Detect which cell encompasses the target text, then output its [x, y] center coordinate. 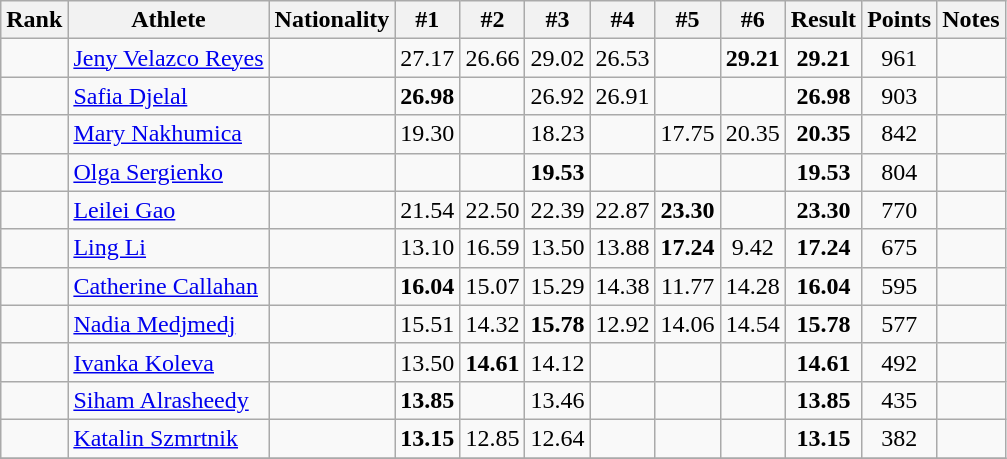
22.87 [622, 210]
26.53 [622, 58]
14.32 [492, 324]
842 [900, 134]
961 [900, 58]
15.51 [428, 324]
#1 [428, 20]
577 [900, 324]
17.75 [688, 134]
#4 [622, 20]
11.77 [688, 286]
14.06 [688, 324]
492 [900, 362]
14.38 [622, 286]
Catherine Callahan [168, 286]
Safia Djelal [168, 96]
770 [900, 210]
Nadia Medjmedj [168, 324]
14.54 [752, 324]
14.12 [558, 362]
21.54 [428, 210]
804 [900, 172]
#5 [688, 20]
26.92 [558, 96]
27.17 [428, 58]
903 [900, 96]
382 [900, 438]
Ivanka Koleva [168, 362]
15.07 [492, 286]
12.85 [492, 438]
675 [900, 248]
19.30 [428, 134]
Notes [971, 20]
Siham Alrasheedy [168, 400]
22.50 [492, 210]
26.91 [622, 96]
13.88 [622, 248]
Mary Nakhumica [168, 134]
#6 [752, 20]
13.10 [428, 248]
29.02 [558, 58]
12.92 [622, 324]
Athlete [168, 20]
Rank [34, 20]
12.64 [558, 438]
Ling Li [168, 248]
Leilei Gao [168, 210]
435 [900, 400]
9.42 [752, 248]
15.29 [558, 286]
Olga Sergienko [168, 172]
Jeny Velazco Reyes [168, 58]
#3 [558, 20]
16.59 [492, 248]
Result [823, 20]
595 [900, 286]
22.39 [558, 210]
Nationality [332, 20]
14.28 [752, 286]
Katalin Szmrtnik [168, 438]
26.66 [492, 58]
18.23 [558, 134]
#2 [492, 20]
13.46 [558, 400]
Points [900, 20]
